For the text-containing cell, return its midpoint in (x, y) coordinate format. 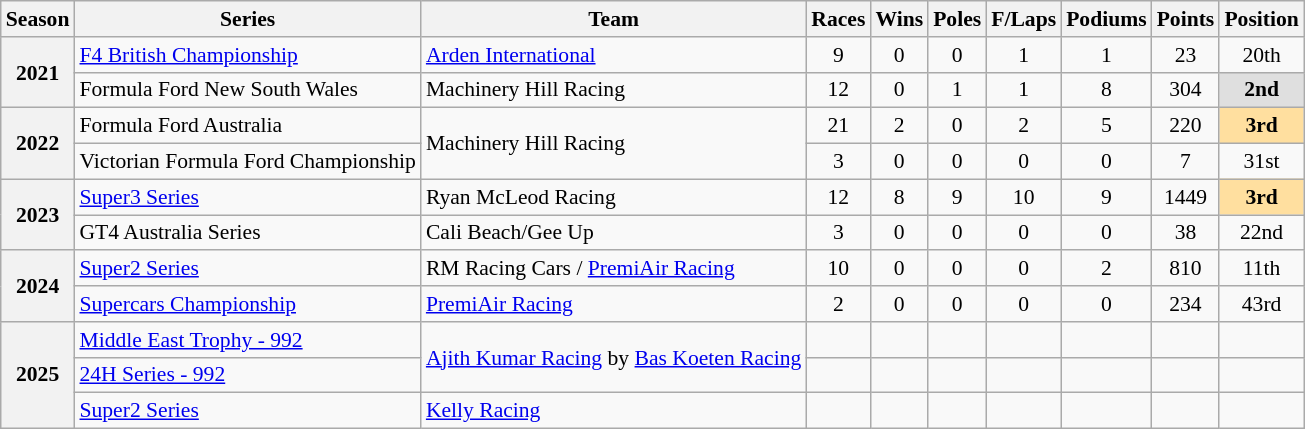
5 (1106, 126)
43rd (1261, 304)
2nd (1261, 90)
Super3 Series (247, 197)
304 (1186, 90)
2022 (38, 144)
7 (1186, 162)
Cali Beach/Gee Up (614, 233)
2025 (38, 376)
22nd (1261, 233)
Podiums (1106, 19)
24H Series - 992 (247, 375)
Formula Ford New South Wales (247, 90)
Points (1186, 19)
Poles (957, 19)
Races (838, 19)
2021 (38, 72)
220 (1186, 126)
11th (1261, 269)
Team (614, 19)
1449 (1186, 197)
Ajith Kumar Racing by Bas Koeten Racing (614, 358)
38 (1186, 233)
Position (1261, 19)
Ryan McLeod Racing (614, 197)
Series (247, 19)
Kelly Racing (614, 411)
2024 (38, 286)
31st (1261, 162)
810 (1186, 269)
Wins (899, 19)
Season (38, 19)
GT4 Australia Series (247, 233)
234 (1186, 304)
Victorian Formula Ford Championship (247, 162)
2023 (38, 214)
23 (1186, 55)
RM Racing Cars / PremiAir Racing (614, 269)
Supercars Championship (247, 304)
Arden International (614, 55)
F4 British Championship (247, 55)
Formula Ford Australia (247, 126)
Middle East Trophy - 992 (247, 340)
20th (1261, 55)
F/Laps (1024, 19)
PremiAir Racing (614, 304)
21 (838, 126)
